Search for the cell housing the specified text and yield its [x, y] center coordinate. 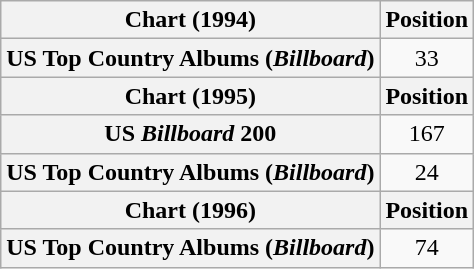
US Billboard 200 [190, 134]
Chart (1994) [190, 20]
24 [427, 172]
167 [427, 134]
74 [427, 248]
Chart (1995) [190, 96]
33 [427, 58]
Chart (1996) [190, 210]
